From the cell containing the given text, extract its center point as (x, y) coordinate. 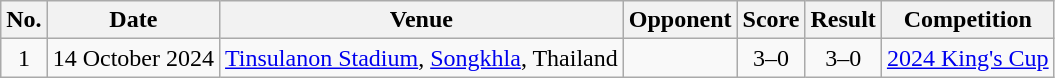
Score (771, 20)
Opponent (680, 20)
Venue (422, 20)
1 (24, 58)
No. (24, 20)
2024 King's Cup (968, 58)
Competition (968, 20)
Tinsulanon Stadium, Songkhla, Thailand (422, 58)
14 October 2024 (133, 58)
Result (843, 20)
Date (133, 20)
